Output the (X, Y) coordinate of the center of the cell containing the given text.  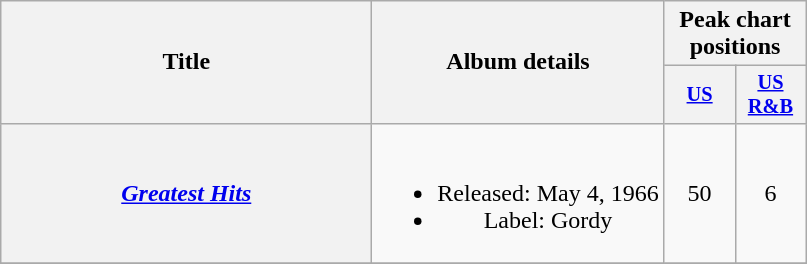
US (700, 95)
Greatest Hits (186, 193)
Album details (518, 62)
6 (770, 193)
USR&B (770, 95)
Title (186, 62)
50 (700, 193)
Released: May 4, 1966Label: Gordy (518, 193)
Peak chart positions (735, 34)
